Find where the given text appears and provide that cell's center as [X, Y] coordinate. 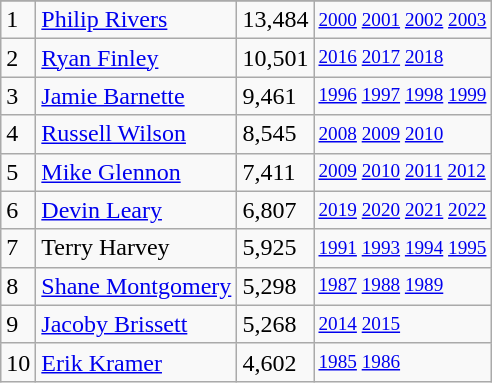
2000 2001 2002 2003 [402, 20]
9,461 [276, 96]
1987 1988 1989 [402, 286]
10 [18, 362]
Terry Harvey [136, 248]
1985 1986 [402, 362]
7 [18, 248]
4,602 [276, 362]
6 [18, 210]
3 [18, 96]
Philip Rivers [136, 20]
Mike Glennon [136, 172]
Shane Montgomery [136, 286]
8 [18, 286]
2019 2020 2021 2022 [402, 210]
10,501 [276, 58]
5,268 [276, 324]
Devin Leary [136, 210]
2009 2010 2011 2012 [402, 172]
Jacoby Brissett [136, 324]
6,807 [276, 210]
8,545 [276, 134]
13,484 [276, 20]
7,411 [276, 172]
Jamie Barnette [136, 96]
Russell Wilson [136, 134]
2008 2009 2010 [402, 134]
2016 2017 2018 [402, 58]
2 [18, 58]
Erik Kramer [136, 362]
1996 1997 1998 1999 [402, 96]
5,298 [276, 286]
5 [18, 172]
4 [18, 134]
1 [18, 20]
5,925 [276, 248]
Ryan Finley [136, 58]
2014 2015 [402, 324]
9 [18, 324]
1991 1993 1994 1995 [402, 248]
